Extract the [X, Y] coordinate from the center of the cell holding the provided text.  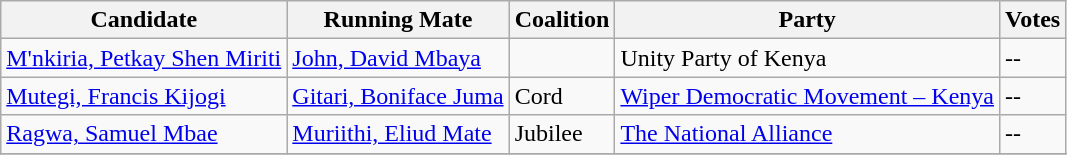
Jubilee [562, 134]
The National Alliance [808, 134]
Unity Party of Kenya [808, 58]
Coalition [562, 20]
Running Mate [398, 20]
Candidate [144, 20]
M'nkiria, Petkay Shen Miriti [144, 58]
Gitari, Boniface Juma [398, 96]
Party [808, 20]
Cord [562, 96]
Votes [1032, 20]
Mutegi, Francis Kijogi [144, 96]
Ragwa, Samuel Mbae [144, 134]
Muriithi, Eliud Mate [398, 134]
Wiper Democratic Movement – Kenya [808, 96]
John, David Mbaya [398, 58]
